Identify which cell holds the provided text, then report its (x, y) central coordinate. 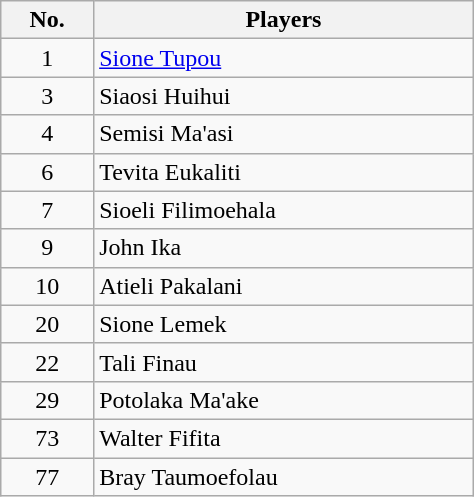
9 (48, 248)
73 (48, 438)
Bray Taumoefolau (284, 477)
Players (284, 20)
10 (48, 286)
Siaosi Huihui (284, 96)
1 (48, 58)
Sione Lemek (284, 324)
3 (48, 96)
4 (48, 134)
Sione Tupou (284, 58)
7 (48, 210)
22 (48, 362)
Semisi Ma'asi (284, 134)
Tali Finau (284, 362)
6 (48, 172)
Sioeli Filimoehala (284, 210)
20 (48, 324)
29 (48, 400)
Tevita Eukaliti (284, 172)
Atieli Pakalani (284, 286)
Walter Fifita (284, 438)
77 (48, 477)
No. (48, 20)
Potolaka Ma'ake (284, 400)
John Ika (284, 248)
